Find where the given text appears and provide that cell's center as [X, Y] coordinate. 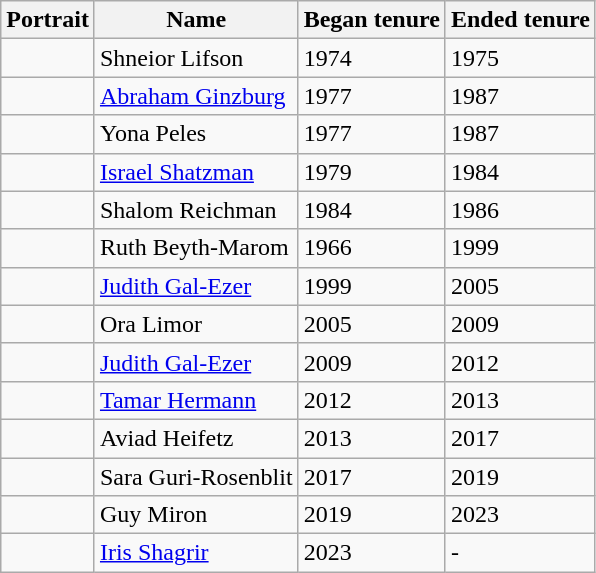
- [520, 553]
Ended tenure [520, 20]
Name [196, 20]
Aviad Heifetz [196, 438]
1979 [372, 172]
1975 [520, 58]
Ruth Beyth-Marom [196, 248]
1974 [372, 58]
Began tenure [372, 20]
Iris Shagrir [196, 553]
Abraham Ginzburg [196, 96]
Shneior Lifson [196, 58]
Ora Limor [196, 324]
Sara Guri-Rosenblit [196, 477]
1966 [372, 248]
1986 [520, 210]
Portrait [48, 20]
Tamar Hermann [196, 400]
Yona Peles [196, 134]
Israel Shatzman [196, 172]
Guy Miron [196, 515]
Shalom Reichman [196, 210]
